Identify which cell holds the provided text, then report its (X, Y) central coordinate. 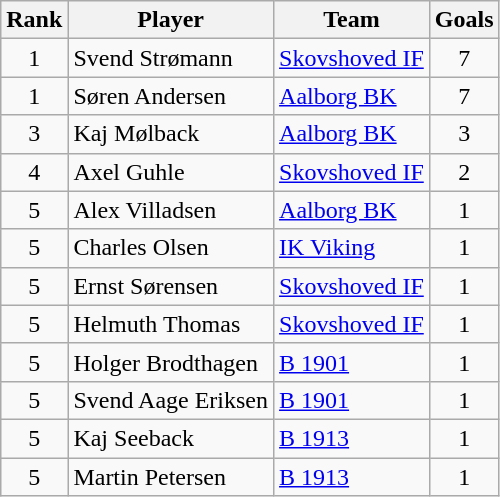
Kaj Seeback (171, 438)
4 (34, 172)
Svend Aage Eriksen (171, 400)
Søren Andersen (171, 96)
Helmuth Thomas (171, 324)
2 (464, 172)
Axel Guhle (171, 172)
Ernst Sørensen (171, 286)
Team (352, 20)
Charles Olsen (171, 248)
Rank (34, 20)
Kaj Mølback (171, 134)
Svend Strømann (171, 58)
Holger Brodthagen (171, 362)
Alex Villadsen (171, 210)
Goals (464, 20)
Player (171, 20)
IK Viking (352, 248)
Martin Petersen (171, 477)
